Return the [X, Y] coordinate for the center point of the cell that contains the specified text.  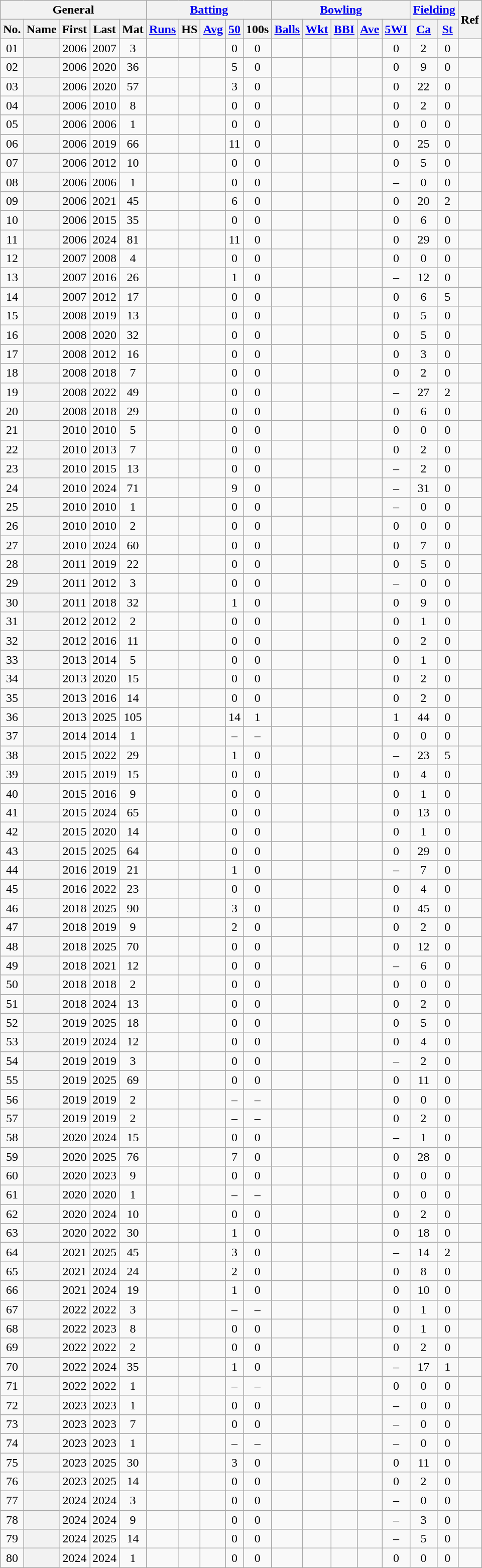
75 [12, 1463]
07 [12, 163]
Avg [213, 29]
Fielding [434, 10]
58 [12, 1137]
52 [12, 1023]
No. [12, 29]
38 [12, 755]
72 [12, 1405]
79 [12, 1539]
HS [190, 29]
78 [12, 1520]
51 [12, 1004]
08 [12, 182]
05 [12, 125]
77 [12, 1501]
46 [12, 908]
04 [12, 105]
Ca [424, 29]
41 [12, 812]
Mat [133, 29]
General [73, 10]
54 [12, 1061]
5WI [396, 29]
09 [12, 201]
68 [12, 1329]
Ref [470, 20]
55 [12, 1080]
Balls [287, 29]
40 [12, 793]
61 [12, 1195]
48 [12, 946]
73 [12, 1424]
Name [41, 29]
74 [12, 1443]
90 [133, 908]
Batting [209, 10]
34 [12, 679]
56 [12, 1099]
67 [12, 1309]
03 [12, 86]
53 [12, 1042]
43 [12, 851]
100s [258, 29]
Bowling [341, 10]
47 [12, 927]
06 [12, 144]
59 [12, 1156]
63 [12, 1233]
42 [12, 831]
First [74, 29]
01 [12, 48]
02 [12, 67]
Ave [370, 29]
39 [12, 774]
81 [133, 239]
33 [12, 660]
105 [133, 717]
Wkt [317, 29]
62 [12, 1214]
Runs [162, 29]
80 [12, 1558]
BBI [344, 29]
St [447, 29]
37 [12, 736]
Last [104, 29]
